Detect which cell encompasses the target text, then output its (X, Y) center coordinate. 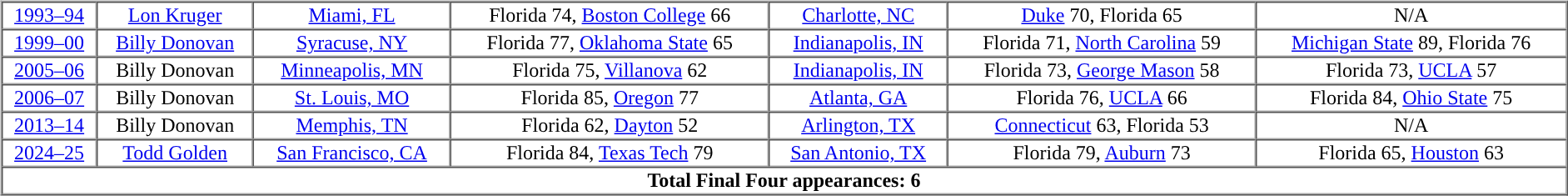
Florida 71, North Carolina 59 (1103, 43)
Florida 84, Texas Tech 79 (610, 153)
1999–00 (49, 43)
Miami, FL (351, 15)
Charlotte, NC (858, 15)
1993–94 (49, 15)
2005–06 (49, 70)
2006–07 (49, 98)
Lon Kruger (175, 15)
Florida 65, Houston 63 (1411, 153)
Atlanta, GA (858, 98)
Arlington, TX (858, 125)
Florida 76, UCLA 66 (1103, 98)
Florida 79, Auburn 73 (1103, 153)
Florida 73, UCLA 57 (1411, 70)
St. Louis, MO (351, 98)
San Francisco, CA (351, 153)
2013–14 (49, 125)
San Antonio, TX (858, 153)
Florida 74, Boston College 66 (610, 15)
Minneapolis, MN (351, 70)
Connecticut 63, Florida 53 (1103, 125)
Florida 77, Oklahoma State 65 (610, 43)
Florida 85, Oregon 77 (610, 98)
Memphis, TN (351, 125)
Todd Golden (175, 153)
Florida 62, Dayton 52 (610, 125)
Florida 75, Villanova 62 (610, 70)
Duke 70, Florida 65 (1103, 15)
Total Final Four appearances: 6 (784, 180)
Michigan State 89, Florida 76 (1411, 43)
2024–25 (49, 153)
Florida 84, Ohio State 75 (1411, 98)
Florida 73, George Mason 58 (1103, 70)
Syracuse, NY (351, 43)
